From the cell containing the given text, extract its center point as [x, y] coordinate. 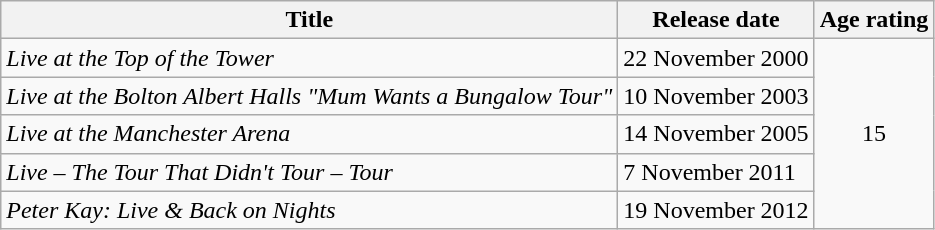
Live at the Manchester Arena [310, 134]
Peter Kay: Live & Back on Nights [310, 210]
Age rating [874, 20]
7 November 2011 [716, 172]
Title [310, 20]
Live at the Bolton Albert Halls "Mum Wants a Bungalow Tour" [310, 96]
22 November 2000 [716, 58]
Live – The Tour That Didn't Tour – Tour [310, 172]
14 November 2005 [716, 134]
15 [874, 134]
Release date [716, 20]
Live at the Top of the Tower [310, 58]
10 November 2003 [716, 96]
19 November 2012 [716, 210]
